Detect which cell encompasses the target text, then output its [X, Y] center coordinate. 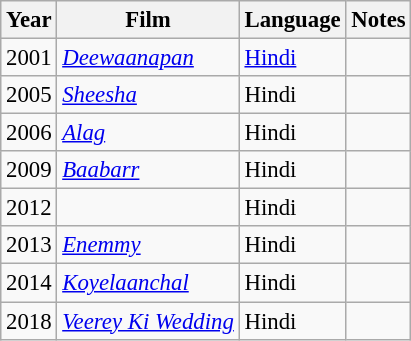
2005 [29, 95]
2006 [29, 133]
2001 [29, 58]
Deewaanapan [148, 58]
Koyelaanchal [148, 283]
Baabarr [148, 170]
Alag [148, 133]
Veerey Ki Wedding [148, 321]
2018 [29, 321]
2013 [29, 245]
2014 [29, 283]
Language [292, 20]
Film [148, 20]
Sheesha [148, 95]
Notes [378, 20]
Year [29, 20]
Enemmy [148, 245]
2012 [29, 208]
2009 [29, 170]
